Locate the cell with the specified text and output its (x, y) center coordinate. 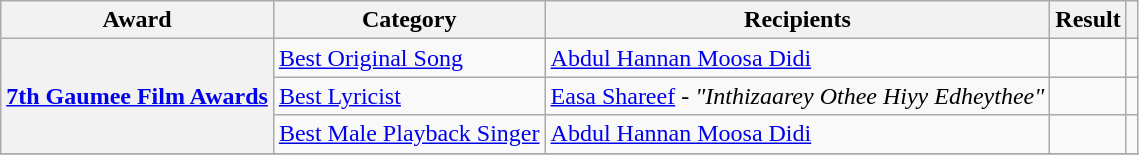
Category (409, 20)
Best Lyricist (409, 96)
Easa Shareef - "Inthizaarey Othee Hiyy Edheythee" (798, 96)
Best Male Playback Singer (409, 134)
Best Original Song (409, 58)
7th Gaumee Film Awards (138, 96)
Award (138, 20)
Result (1088, 20)
Recipients (798, 20)
